Provide the (X, Y) coordinate of the cell's center where the given text is located.  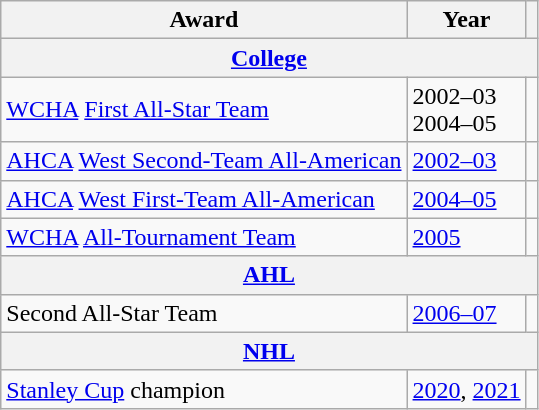
College (269, 58)
2020, 2021 (466, 389)
Stanley Cup champion (204, 389)
2004–05 (466, 199)
Award (204, 20)
AHL (269, 275)
2005 (466, 237)
WCHA All-Tournament Team (204, 237)
2002–032004–05 (466, 110)
AHCA West Second-Team All-American (204, 161)
Year (466, 20)
2006–07 (466, 313)
2002–03 (466, 161)
NHL (269, 351)
Second All-Star Team (204, 313)
WCHA First All-Star Team (204, 110)
AHCA West First-Team All-American (204, 199)
